Identify which cell holds the provided text, then report its [X, Y] central coordinate. 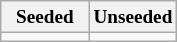
Seeded [45, 17]
Unseeded [133, 17]
